Pinpoint the cell where the given text exists, returning its (x, y) midpoint coordinate. 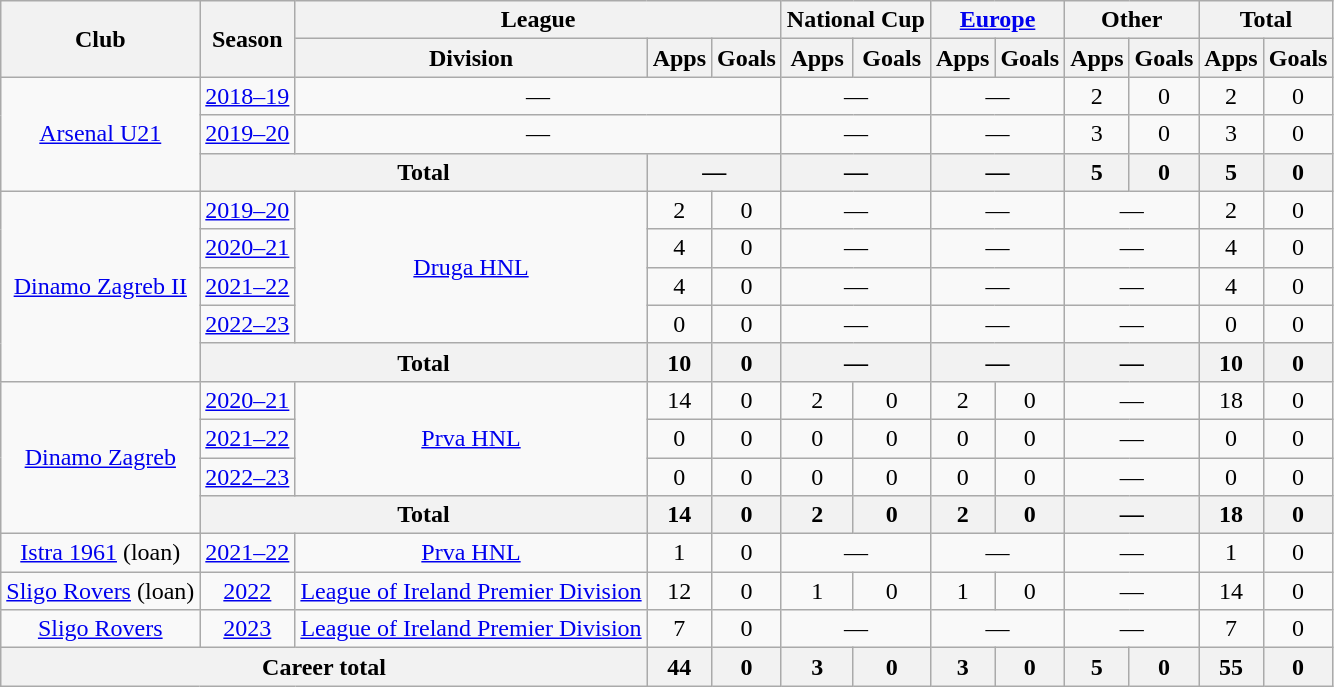
Arsenal U21 (100, 134)
2018–19 (248, 96)
Dinamo Zagreb II (100, 286)
Druga HNL (471, 267)
National Cup (856, 20)
Sligo Rovers (100, 629)
55 (1231, 667)
Division (471, 58)
2023 (248, 629)
Other (1132, 20)
League (538, 20)
Istra 1961 (loan) (100, 553)
Europe (997, 20)
Club (100, 39)
Season (248, 39)
44 (679, 667)
12 (679, 591)
Sligo Rovers (loan) (100, 591)
Career total (324, 667)
Dinamo Zagreb (100, 457)
2022 (248, 591)
